Pinpoint the cell where the given text exists, returning its [X, Y] midpoint coordinate. 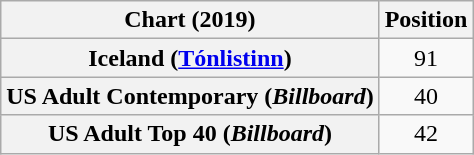
40 [426, 96]
91 [426, 58]
US Adult Contemporary (Billboard) [190, 96]
Iceland (Tónlistinn) [190, 58]
US Adult Top 40 (Billboard) [190, 134]
42 [426, 134]
Chart (2019) [190, 20]
Position [426, 20]
